For the text-containing cell, return its midpoint in [x, y] coordinate format. 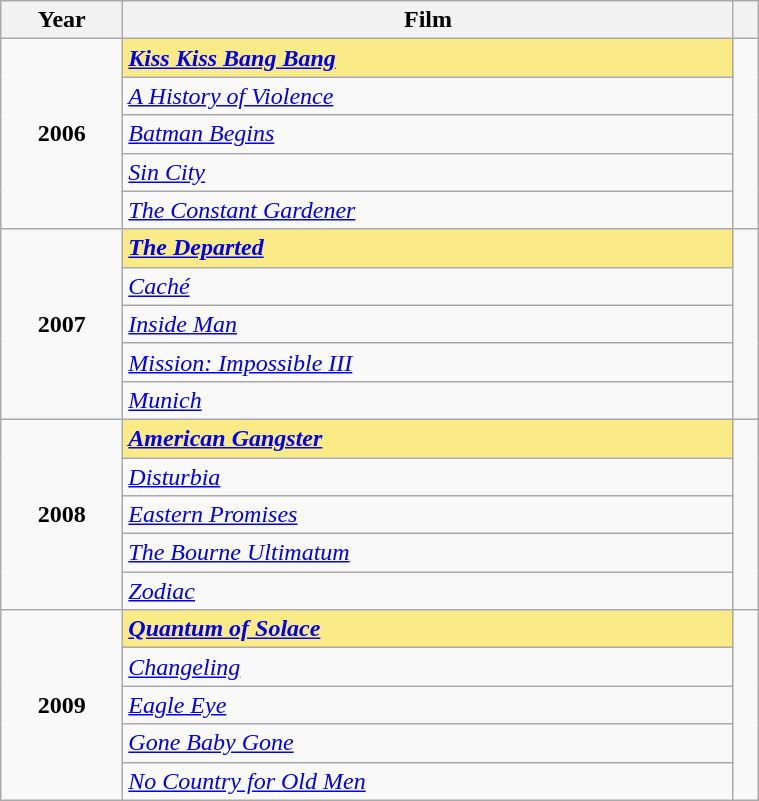
Kiss Kiss Bang Bang [428, 58]
Film [428, 20]
Batman Begins [428, 134]
The Constant Gardener [428, 210]
Caché [428, 286]
Inside Man [428, 324]
Munich [428, 400]
Mission: Impossible III [428, 362]
Year [62, 20]
Disturbia [428, 477]
Gone Baby Gone [428, 743]
Eagle Eye [428, 705]
Changeling [428, 667]
Quantum of Solace [428, 629]
No Country for Old Men [428, 781]
A History of Violence [428, 96]
The Bourne Ultimatum [428, 553]
Eastern Promises [428, 515]
2007 [62, 324]
2008 [62, 514]
The Departed [428, 248]
Zodiac [428, 591]
Sin City [428, 172]
2009 [62, 705]
American Gangster [428, 438]
2006 [62, 134]
